Identify which cell holds the provided text, then report its (x, y) central coordinate. 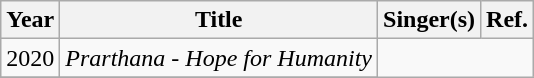
Prarthana - Hope for Humanity (219, 58)
2020 (30, 58)
Year (30, 20)
Ref. (508, 20)
Singer(s) (430, 20)
Title (219, 20)
